Determine the (X, Y) coordinate at the center of the cell enclosing the given text.  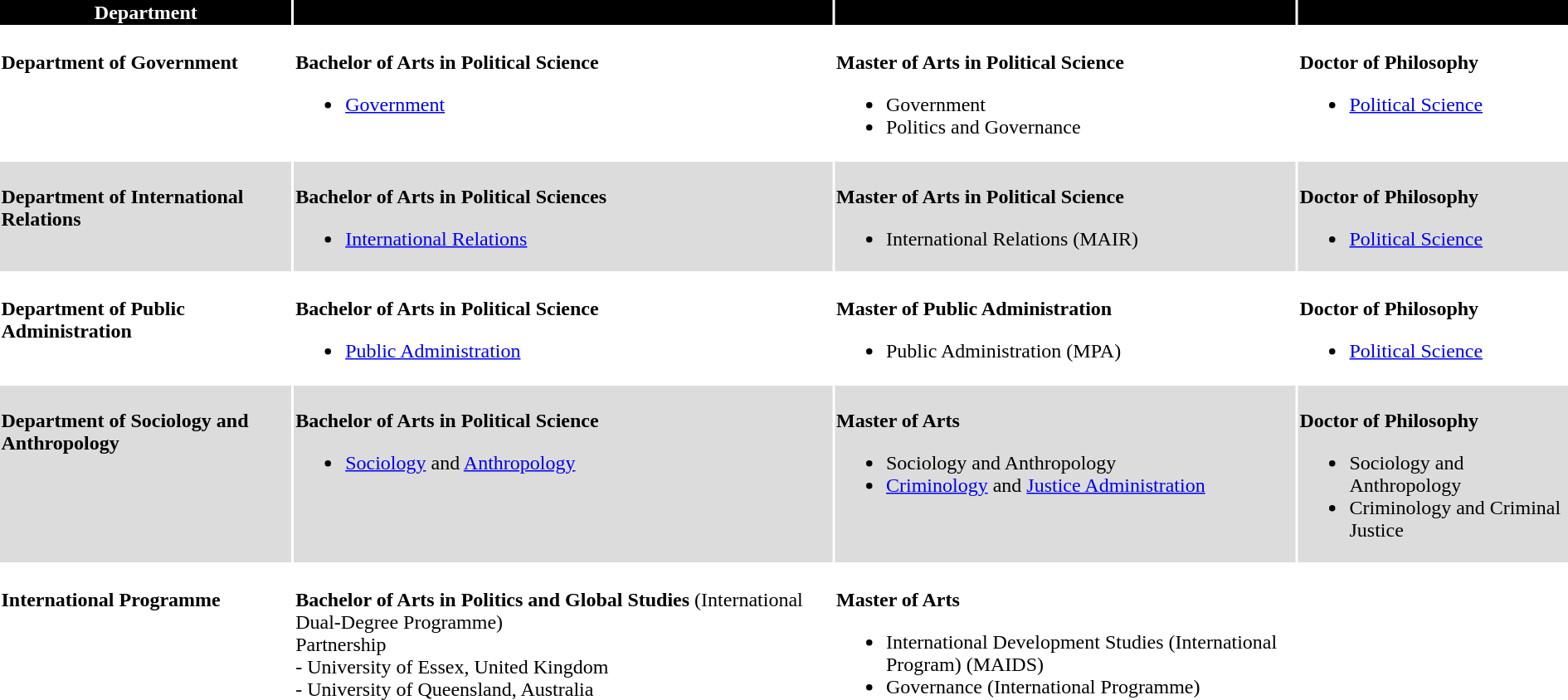
Bachelor of Arts in Political ScienceSociology and Anthropology (564, 474)
Department of Public Administration (146, 328)
Master of ArtsSociology and AnthropologyCriminology and Justice Administration (1065, 474)
Doctor of PhilosophySociology and AnthropologyCriminology and Criminal Justice (1434, 474)
Bachelor of Arts in Political ScienceGovernment (564, 93)
Bachelor of Arts in Political SciencePublic Administration (564, 328)
Department (146, 12)
Master of Arts in Political ScienceInternational Relations (MAIR) (1065, 216)
Master of Public AdministrationPublic Administration (MPA) (1065, 328)
Department of Government (146, 93)
Master of Arts in Political ScienceGovernmentPolitics and Governance (1065, 93)
Bachelor of Arts in Political SciencesInternational Relations (564, 216)
Department of International Relations (146, 216)
Department of Sociology and Anthropology (146, 474)
